Output the [x, y] coordinate of the center of the cell containing the given text.  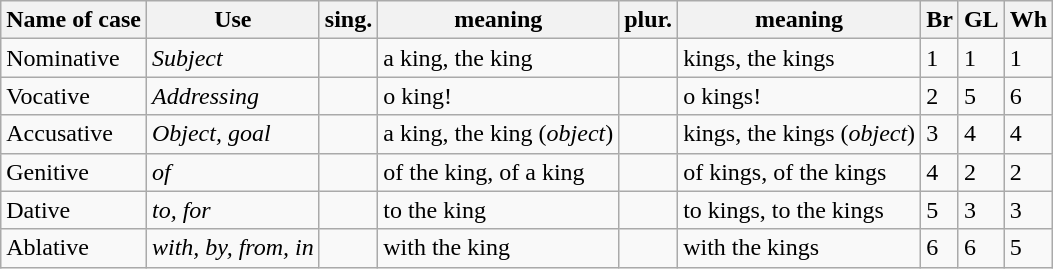
to kings, to the kings [800, 210]
a king, the king [498, 58]
of [232, 172]
Wh [1028, 20]
to the king [498, 210]
to, for [232, 210]
Accusative [74, 134]
Object, goal [232, 134]
kings, the kings (object) [800, 134]
kings, the kings [800, 58]
a king, the king (object) [498, 134]
of the king, of a king [498, 172]
Vocative [74, 96]
o king! [498, 96]
Genitive [74, 172]
Nominative [74, 58]
Subject [232, 58]
GL [981, 20]
plur. [648, 20]
of kings, of the kings [800, 172]
Dative [74, 210]
with, by, from, in [232, 248]
with the kings [800, 248]
Br [940, 20]
Addressing [232, 96]
Name of case [74, 20]
o kings! [800, 96]
Use [232, 20]
with the king [498, 248]
sing. [348, 20]
Ablative [74, 248]
